Scan for the cell matching the given text and deliver its (x, y) coordinate at center. 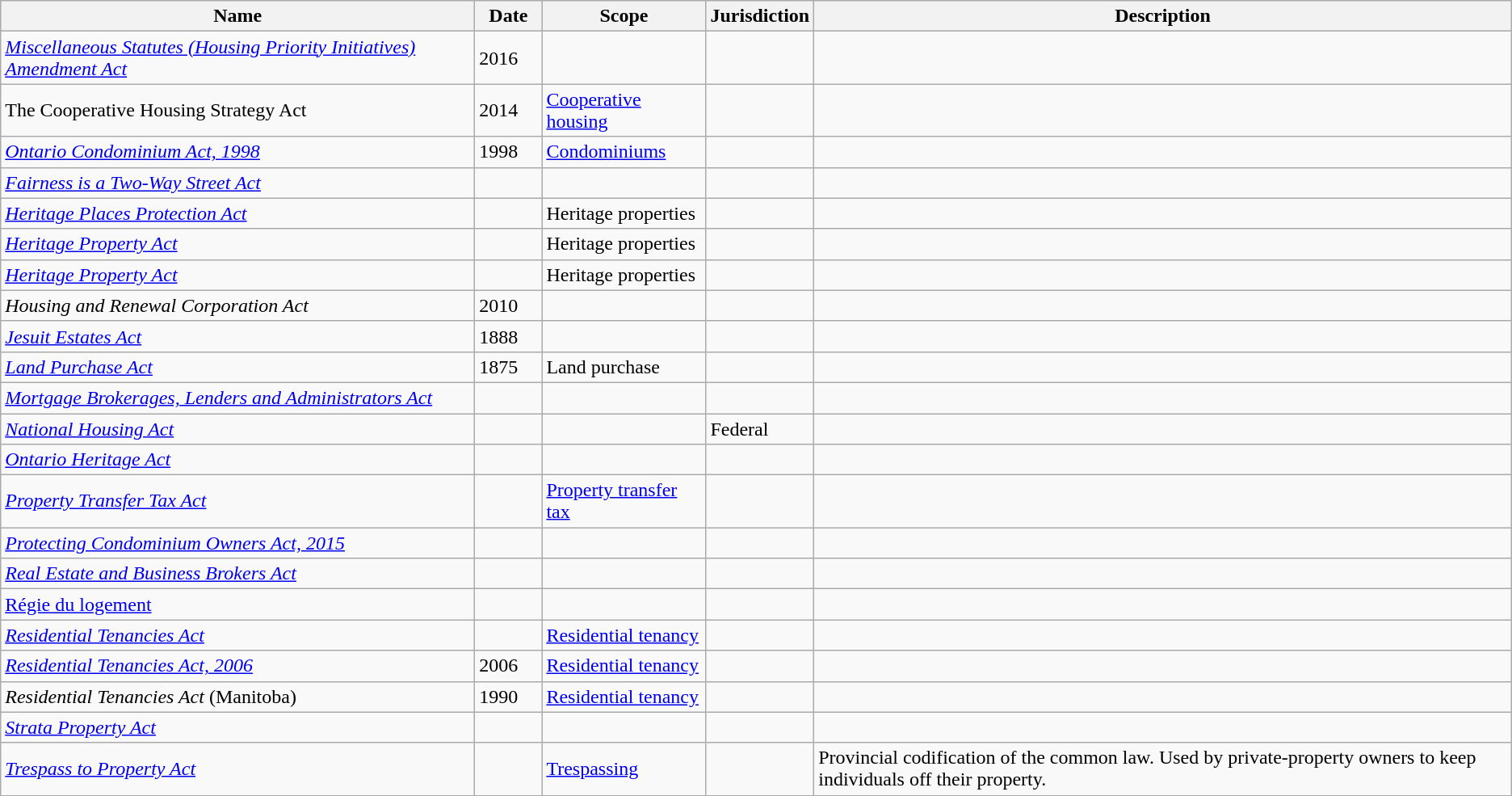
1875 (509, 367)
Jurisdiction (760, 16)
The Cooperative Housing Strategy Act (237, 110)
Housing and Renewal Corporation Act (237, 305)
Name (237, 16)
National Housing Act (237, 429)
Strata Property Act (237, 727)
Description (1163, 16)
Heritage Places Protection Act (237, 213)
2006 (509, 666)
Condominiums (624, 152)
Protecting Condominium Owners Act, 2015 (237, 543)
Fairness is a Two-Way Street Act (237, 183)
Residential Tenancies Act (237, 635)
Residential Tenancies Act, 2006 (237, 666)
Land Purchase Act (237, 367)
Régie du logement (237, 604)
Property Transfer Tax Act (237, 501)
Scope (624, 16)
1998 (509, 152)
Residential Tenancies Act (Manitoba) (237, 697)
Trespassing (624, 769)
Provincial codification of the common law. Used by private-property owners to keep individuals off their property. (1163, 769)
Real Estate and Business Brokers Act (237, 574)
1888 (509, 336)
2014 (509, 110)
Federal (760, 429)
Date (509, 16)
Cooperative housing (624, 110)
Mortgage Brokerages, Lenders and Administrators Act (237, 398)
Trespass to Property Act (237, 769)
Miscellaneous Statutes (Housing Priority Initiatives) Amendment Act (237, 58)
2010 (509, 305)
Jesuit Estates Act (237, 336)
Ontario Condominium Act, 1998 (237, 152)
Property transfer tax (624, 501)
Ontario Heritage Act (237, 460)
1990 (509, 697)
Land purchase (624, 367)
2016 (509, 58)
